Output the [x, y] coordinate of the center of the cell containing the given text.  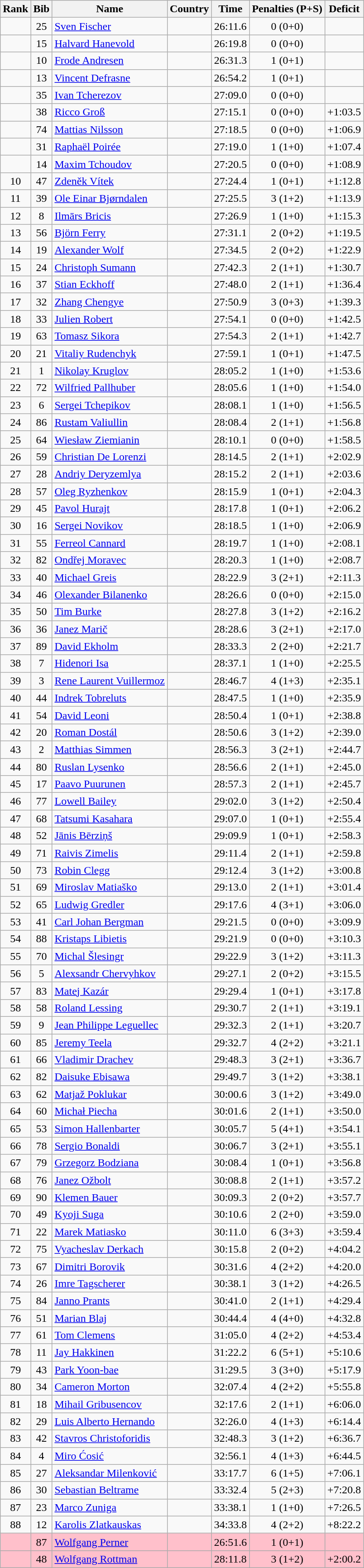
29:29.4 [230, 991]
28:14.5 [230, 457]
27:18.5 [230, 129]
28:18.5 [230, 526]
+1:06.9 [344, 129]
Sergei Novikov [110, 526]
29:17.6 [230, 905]
27:19.0 [230, 147]
Name [110, 9]
28:27.8 [230, 612]
Park Yoon-bae [110, 1370]
Jānis Bērziņš [110, 836]
+1:42.5 [344, 319]
6 (5+1) [287, 1353]
27:48.0 [230, 285]
Wolfgang Perner [110, 1542]
29:21.9 [230, 939]
28:57.3 [230, 784]
27:20.5 [230, 164]
Vincent Defrasne [110, 78]
33:38.1 [230, 1507]
+1:36.4 [344, 285]
28:19.7 [230, 543]
32:56.1 [230, 1456]
Frode Andresen [110, 61]
+1:22.9 [344, 250]
28:05.2 [230, 371]
30:11.0 [230, 1232]
26:11.6 [230, 26]
1 [42, 371]
Mattias Nilsson [110, 129]
5 (2+3) [287, 1490]
Paavo Puurunen [110, 784]
Zhang Chengye [110, 302]
30:38.1 [230, 1283]
+5:55.8 [344, 1387]
+2:17.0 [344, 629]
29:32.3 [230, 1025]
26:19.8 [230, 43]
Maxim Tchoudov [110, 164]
89 [42, 646]
Roman Dostál [110, 732]
3 (3+0) [287, 1370]
30:01.6 [230, 1111]
27:24.4 [230, 181]
+2:08.1 [344, 543]
30:15.8 [230, 1249]
David Ekholm [110, 646]
31:22.2 [230, 1353]
Stavros Christoforidis [110, 1439]
+6:44.5 [344, 1456]
Miro Ćosić [110, 1456]
+2:11.3 [344, 577]
Alexander Wolf [110, 250]
30:08.4 [230, 1163]
+2:25.5 [344, 663]
32:48.3 [230, 1439]
Sven Fischer [110, 26]
Imre Tagscherer [110, 1283]
27:54.3 [230, 336]
28:15.9 [230, 491]
+2:00.2 [344, 1559]
+3:50.0 [344, 1111]
Kristaps Libietis [110, 939]
4 [42, 1456]
Simon Hallenbarter [110, 1129]
Zdeněk Vítek [110, 181]
29:02.0 [230, 801]
Raivis Zimelis [110, 853]
Grzegorz Bodziana [110, 1163]
32:07.4 [230, 1387]
2 [42, 749]
Klemen Bauer [110, 1197]
Marco Zuniga [110, 1507]
+3:06.0 [344, 905]
30:00.6 [230, 1094]
+1:53.6 [344, 371]
Deficit [344, 9]
27:59.1 [230, 353]
30:06.7 [230, 1146]
26:54.2 [230, 78]
+2:45.7 [344, 784]
+2:39.0 [344, 732]
29:11.4 [230, 853]
27:26.9 [230, 216]
27:42.3 [230, 267]
Matjaž Poklukar [110, 1094]
+2:21.7 [344, 646]
+3:38.1 [344, 1077]
Time [230, 9]
Alexsandr Chervyhkov [110, 973]
Wolfgang Rottman [110, 1559]
+4:20.0 [344, 1266]
Vitaliy Rudenchyk [110, 353]
+2:16.2 [344, 612]
+3:11.3 [344, 956]
+1:42.7 [344, 336]
Halvard Hanevold [110, 43]
+3:09.9 [344, 922]
Tatsumi Kasahara [110, 819]
28:17.8 [230, 509]
Vladimir Drachev [110, 1060]
Robin Clegg [110, 870]
+1:56.8 [344, 422]
Pavol Hurajt [110, 509]
Michael Greis [110, 577]
Oleg Ryzhenkov [110, 491]
27:54.1 [230, 319]
28:10.1 [230, 439]
6 [42, 405]
28:20.3 [230, 560]
28:05.6 [230, 388]
+3:56.8 [344, 1163]
28:56.3 [230, 749]
29:12.4 [230, 870]
Sebastian Beltrame [110, 1490]
5 [42, 973]
David Leoni [110, 715]
Michał Piecha [110, 1111]
+2:59.8 [344, 853]
Karolis Zlatkauskas [110, 1525]
+6:14.4 [344, 1421]
6 (1+5) [287, 1473]
28:28.6 [230, 629]
33:32.4 [230, 1490]
+4:53.4 [344, 1335]
30:44.4 [230, 1318]
6 (3+3) [287, 1232]
Jay Hakkinen [110, 1353]
90 [42, 1197]
Kyoji Suga [110, 1215]
28:33.3 [230, 646]
+3:36.7 [344, 1060]
30:09.3 [230, 1197]
8 [42, 216]
Wiesław Ziemianin [110, 439]
Indrek Tobreluts [110, 698]
30:08.8 [230, 1180]
+6:06.0 [344, 1404]
+2:44.7 [344, 749]
Ferreol Cannard [110, 543]
+7:26.5 [344, 1507]
5 (4+1) [287, 1129]
29:21.5 [230, 922]
Matej Kazár [110, 991]
Mihail Gribusencov [110, 1404]
Aleksandar Milenković [110, 1473]
28:11.8 [230, 1559]
Hidenori Isa [110, 663]
Björn Ferry [110, 233]
+2:02.9 [344, 457]
Michal Šlesingr [110, 956]
Olexander Bilanenko [110, 595]
+3:21.1 [344, 1042]
27:15.1 [230, 112]
Ricco Groß [110, 112]
28:50.6 [230, 732]
Miroslav Matiaško [110, 887]
29:49.7 [230, 1077]
+3:10.3 [344, 939]
Sergio Bonaldi [110, 1146]
+1:08.9 [344, 164]
29:32.7 [230, 1042]
Bib [42, 9]
+3:59.4 [344, 1232]
+3:54.1 [344, 1129]
Ondřej Moravec [110, 560]
Wilfried Pallhuber [110, 388]
+1:03.5 [344, 112]
Tom Clemens [110, 1335]
+5:10.6 [344, 1353]
33:17.7 [230, 1473]
Janno Prants [110, 1301]
Rustam Valiullin [110, 422]
3 [42, 681]
29:22.9 [230, 956]
30:05.7 [230, 1129]
Marian Blaj [110, 1318]
+1:19.5 [344, 233]
Nikolay Kruglov [110, 371]
Roland Lessing [110, 1008]
Ivan Tcherezov [110, 95]
Sergei Tchepikov [110, 405]
Cameron Morton [110, 1387]
+7:20.8 [344, 1490]
28:15.2 [230, 474]
+6:36.7 [344, 1439]
Ole Einar Bjørndalen [110, 198]
27:25.5 [230, 198]
+5:17.9 [344, 1370]
Stian Eckhoff [110, 285]
30:41.0 [230, 1301]
+3:57.2 [344, 1180]
+4:29.4 [344, 1301]
9 [42, 1025]
Penalties (P+S) [287, 9]
Janez Marič [110, 629]
Vyacheslav Derkach [110, 1249]
27:31.1 [230, 233]
+3:49.0 [344, 1094]
27:50.9 [230, 302]
+2:45.0 [344, 767]
31:29.5 [230, 1370]
32:17.6 [230, 1404]
Marek Matiasko [110, 1232]
28:22.9 [230, 577]
34:33.8 [230, 1525]
+4:32.8 [344, 1318]
29:27.1 [230, 973]
+1:07.4 [344, 147]
29:07.0 [230, 819]
Carl Johan Bergman [110, 922]
Jeremy Teela [110, 1042]
Rene Laurent Vuillermoz [110, 681]
29:09.9 [230, 836]
+2:50.4 [344, 801]
Ludwig Gredler [110, 905]
+3:15.5 [344, 973]
7 [42, 663]
29:13.0 [230, 887]
Andriy Deryzemlya [110, 474]
29:30.7 [230, 1008]
+3:20.7 [344, 1025]
+1:47.5 [344, 353]
Daisuke Ebisawa [110, 1077]
28:37.1 [230, 663]
+2:08.7 [344, 560]
+7:06.1 [344, 1473]
Country [189, 9]
27:34.5 [230, 250]
Janez Ožbolt [110, 1180]
+8:22.2 [344, 1525]
+3:57.7 [344, 1197]
+2:04.3 [344, 491]
+1:58.5 [344, 439]
3 (0+3) [287, 302]
Ruslan Lysenko [110, 767]
+4:04.2 [344, 1249]
+3:17.8 [344, 991]
+1:56.5 [344, 405]
26:51.6 [230, 1542]
28:46.7 [230, 681]
27:09.0 [230, 95]
+2:55.4 [344, 819]
Christian De Lorenzi [110, 457]
Julien Robert [110, 319]
+3:00.8 [344, 870]
Dimitri Borovik [110, 1266]
+1:15.3 [344, 216]
Matthias Simmen [110, 749]
Rank [15, 9]
+2:03.6 [344, 474]
+2:06.2 [344, 509]
4 (4+0) [287, 1318]
+1:54.0 [344, 388]
Raphaël Poirée [110, 147]
Lowell Bailey [110, 801]
Christoph Sumann [110, 267]
26:31.3 [230, 61]
+2:35.9 [344, 698]
4 (3+1) [287, 905]
+2:38.8 [344, 715]
+3:55.1 [344, 1146]
29:48.3 [230, 1060]
+3:59.0 [344, 1215]
+1:12.8 [344, 181]
28:08.1 [230, 405]
+3:19.1 [344, 1008]
+2:58.3 [344, 836]
+2:06.9 [344, 526]
+1:39.3 [344, 302]
Tim Burke [110, 612]
+1:30.7 [344, 267]
+1:13.9 [344, 198]
31:05.0 [230, 1335]
+2:15.0 [344, 595]
30:31.6 [230, 1266]
81 [15, 1404]
28:08.4 [230, 422]
Tomasz Sikora [110, 336]
+3:01.4 [344, 887]
28:56.6 [230, 767]
Luis Alberto Hernando [110, 1421]
+2:35.1 [344, 681]
32:26.0 [230, 1421]
28:47.5 [230, 698]
Jean Philippe Leguellec [110, 1025]
+4:26.5 [344, 1283]
30:10.6 [230, 1215]
28:26.6 [230, 595]
Ilmārs Bricis [110, 216]
28:50.4 [230, 715]
